Return the [X, Y] coordinate for the center point of the cell that contains the specified text.  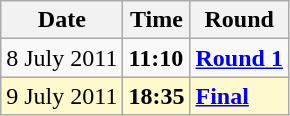
Round 1 [239, 58]
11:10 [156, 58]
8 July 2011 [62, 58]
9 July 2011 [62, 96]
Time [156, 20]
18:35 [156, 96]
Final [239, 96]
Date [62, 20]
Round [239, 20]
